Detect which cell encompasses the target text, then output its [X, Y] center coordinate. 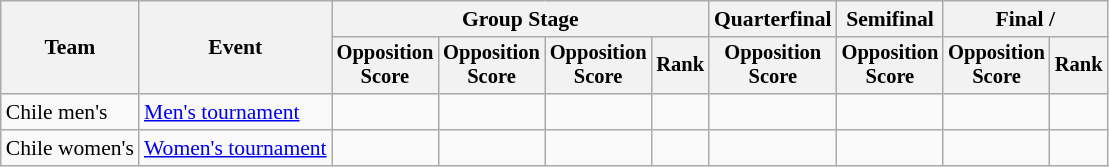
Men's tournament [236, 112]
Chile men's [70, 112]
Quarterfinal [773, 19]
Women's tournament [236, 148]
Team [70, 48]
Event [236, 48]
Group Stage [520, 19]
Semifinal [890, 19]
Chile women's [70, 148]
Final / [1025, 19]
